Capture the cell that displays the provided text and extract its (x, y) central coordinate. 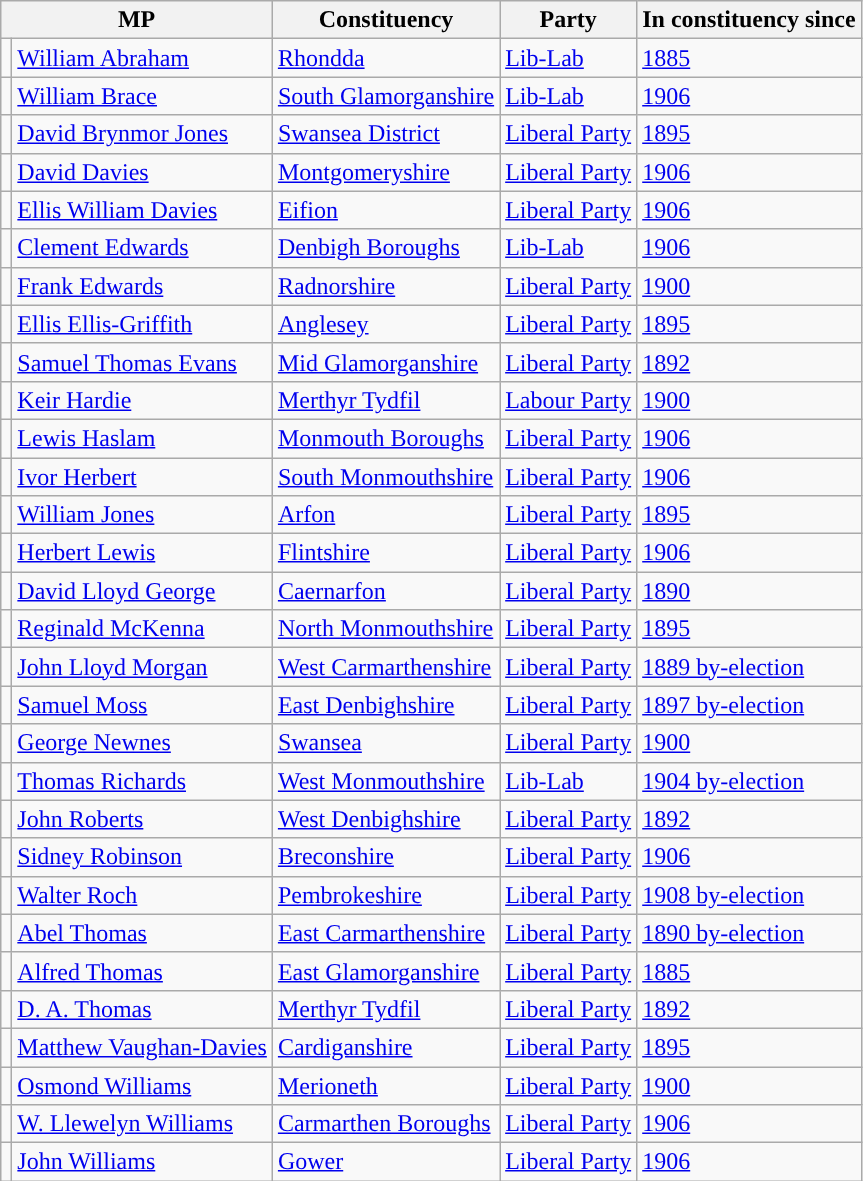
Reginald McKenna (142, 629)
Radnorshire (386, 286)
Abel Thomas (142, 933)
Herbert Lewis (142, 553)
Caernarfon (386, 591)
1908 by-election (749, 895)
Merioneth (386, 1085)
Denbigh Boroughs (386, 248)
East Carmarthenshire (386, 933)
Ellis William Davies (142, 210)
John Lloyd Morgan (142, 667)
William Brace (142, 96)
Carmarthen Boroughs (386, 1124)
Monmouth Boroughs (386, 438)
D. A. Thomas (142, 1009)
David Lloyd George (142, 591)
Flintshire (386, 553)
Ivor Herbert (142, 477)
Swansea (386, 743)
1890 by-election (749, 933)
1890 (749, 591)
1897 by-election (749, 705)
Thomas Richards (142, 781)
Gower (386, 1162)
Matthew Vaughan-Davies (142, 1047)
East Glamorganshire (386, 971)
David Brynmor Jones (142, 134)
Labour Party (568, 400)
William Abraham (142, 58)
East Denbighshire (386, 705)
William Jones (142, 515)
Montgomeryshire (386, 172)
South Glamorganshire (386, 96)
Party (568, 20)
Osmond Williams (142, 1085)
Swansea District (386, 134)
Constituency (386, 20)
In constituency since (749, 20)
Frank Edwards (142, 286)
West Monmouthshire (386, 781)
North Monmouthshire (386, 629)
MP (137, 20)
Samuel Thomas Evans (142, 362)
Clement Edwards (142, 248)
Cardiganshire (386, 1047)
David Davies (142, 172)
Lewis Haslam (142, 438)
Arfon (386, 515)
West Denbighshire (386, 819)
Eifion (386, 210)
1889 by-election (749, 667)
Anglesey (386, 324)
Ellis Ellis-Griffith (142, 324)
Sidney Robinson (142, 857)
Breconshire (386, 857)
Samuel Moss (142, 705)
West Carmarthenshire (386, 667)
Pembrokeshire (386, 895)
Rhondda (386, 58)
Walter Roch (142, 895)
W. Llewelyn Williams (142, 1124)
Mid Glamorganshire (386, 362)
South Monmouthshire (386, 477)
George Newnes (142, 743)
Keir Hardie (142, 400)
John Williams (142, 1162)
Alfred Thomas (142, 971)
John Roberts (142, 819)
1904 by-election (749, 781)
